Scan for the cell matching the given text and deliver its [x, y] coordinate at center. 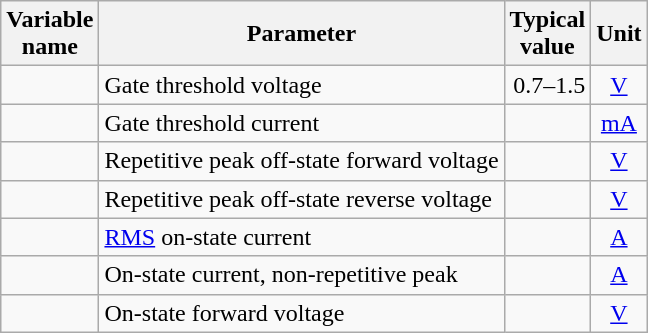
Repetitive peak off-state reverse voltage [302, 199]
Repetitive peak off-state forward voltage [302, 161]
RMS on-state current [302, 237]
On-state current, non-repetitive peak [302, 275]
Variable name [50, 34]
Parameter [302, 34]
On-state forward voltage [302, 313]
0.7–1.5 [548, 85]
Typical value [548, 34]
Gate threshold current [302, 123]
Unit [619, 34]
Gate threshold voltage [302, 85]
mA [619, 123]
